Determine the (x, y) coordinate at the center of the cell enclosing the given text.  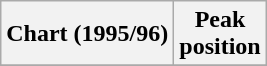
Peakposition (220, 34)
Chart (1995/96) (88, 34)
